Output the [X, Y] coordinate of the center of the cell containing the given text.  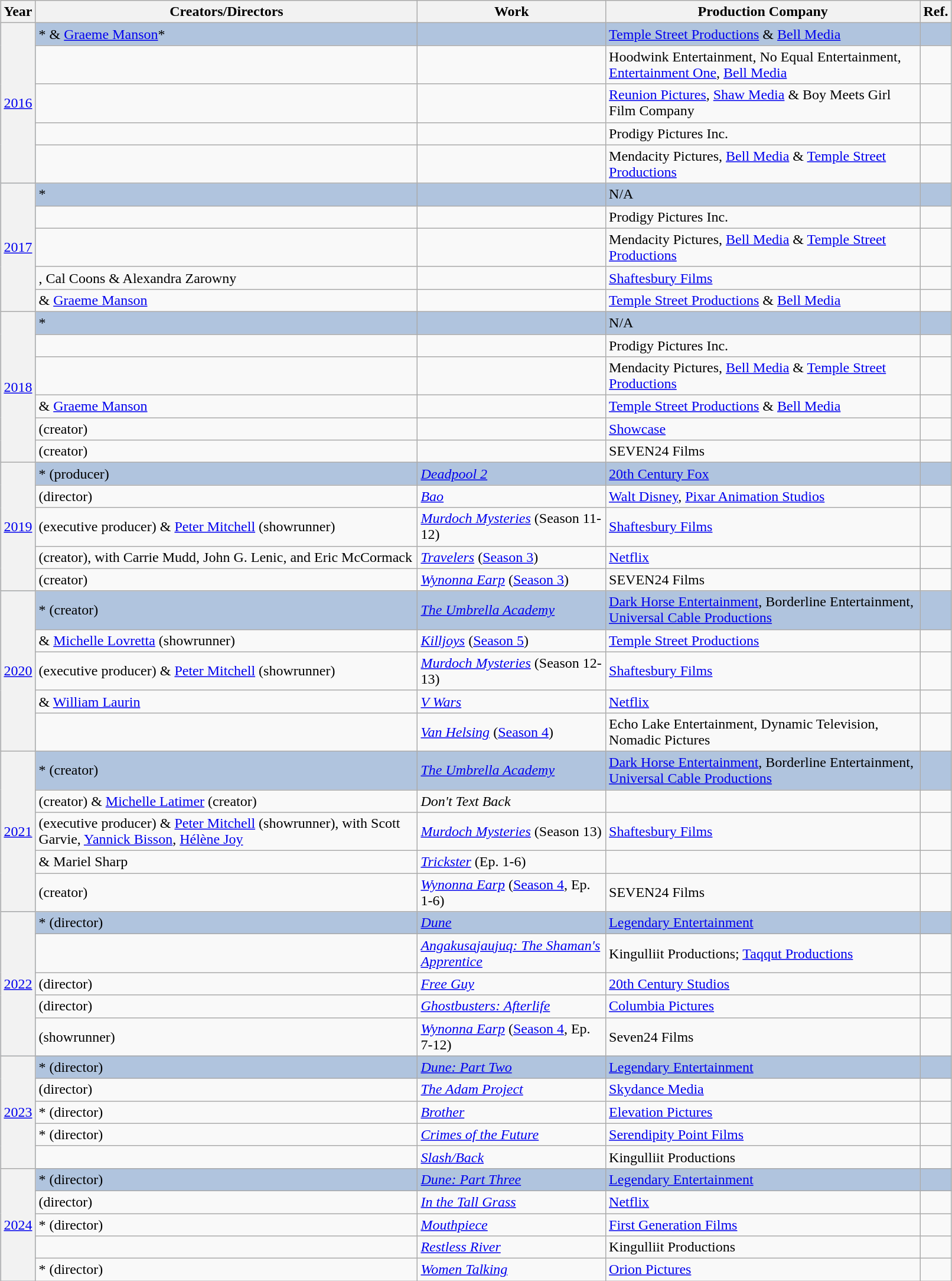
Showcase [763, 429]
(showrunner) [227, 1036]
Serendipity Point Films [763, 1134]
Elevation Pictures [763, 1112]
Orion Pictures [763, 1270]
Production Company [763, 12]
* & Graeme Manson* [227, 34]
Travelers (Season 3) [511, 557]
2022 [18, 984]
Walt Disney, Pixar Animation Studios [763, 496]
2021 [18, 831]
Bao [511, 496]
* (producer) [227, 474]
Slash/Back [511, 1157]
Crimes of the Future [511, 1134]
Dune: Part Three [511, 1179]
20th Century Studios [763, 984]
Restless River [511, 1247]
Dune [511, 923]
Creators/Directors [227, 12]
Trickster (Ep. 1-6) [511, 862]
2020 [18, 671]
Dune: Part Two [511, 1067]
Skydance Media [763, 1090]
& Michelle Lovretta (showrunner) [227, 640]
Killjoys (Season 5) [511, 640]
, Cal Coons & Alexandra Zarowny [227, 278]
2023 [18, 1112]
Wynonna Earp (Season 3) [511, 580]
20th Century Fox [763, 474]
Hoodwink Entertainment, No Equal Entertainment, Entertainment One, Bell Media [763, 65]
Murdoch Mysteries (Season 11-12) [511, 527]
2024 [18, 1224]
In the Tall Grass [511, 1202]
Echo Lake Entertainment, Dynamic Television, Nomadic Pictures [763, 731]
Murdoch Mysteries (Season 12-13) [511, 671]
Work [511, 12]
2016 [18, 103]
Ghostbusters: Afterlife [511, 1006]
& Mariel Sharp [227, 862]
The Adam Project [511, 1090]
V Wars [511, 701]
Free Guy [511, 984]
Deadpool 2 [511, 474]
Don't Text Back [511, 801]
Angakusajaujuq: The Shaman's Apprentice [511, 954]
Brother [511, 1112]
Van Helsing (Season 4) [511, 731]
Kingulliit Productions; Taqqut Productions [763, 954]
2019 [18, 527]
First Generation Films [763, 1225]
& William Laurin [227, 701]
(creator), with Carrie Mudd, John G. Lenic, and Eric McCormack [227, 557]
2017 [18, 247]
Women Talking [511, 1270]
Seven24 Films [763, 1036]
Ref. [935, 12]
Reunion Pictures, Shaw Media & Boy Meets Girl Film Company [763, 103]
Mouthpiece [511, 1225]
Wynonna Earp (Season 4, Ep. 1-6) [511, 892]
Columbia Pictures [763, 1006]
(creator) & Michelle Latimer (creator) [227, 801]
2018 [18, 386]
Murdoch Mysteries (Season 13) [511, 832]
(executive producer) & Peter Mitchell (showrunner), with Scott Garvie, Yannick Bisson, Hélène Joy [227, 832]
Year [18, 12]
Wynonna Earp (Season 4, Ep. 7-12) [511, 1036]
Temple Street Productions [763, 640]
